Scan for the cell matching the given text and deliver its [X, Y] coordinate at center. 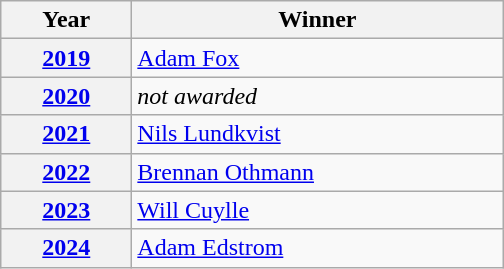
2020 [66, 96]
2023 [66, 210]
Adam Fox [318, 58]
2024 [66, 248]
2021 [66, 134]
Adam Edstrom [318, 248]
Brennan Othmann [318, 172]
Will Cuylle [318, 210]
2022 [66, 172]
Year [66, 20]
not awarded [318, 96]
Nils Lundkvist [318, 134]
Winner [318, 20]
2019 [66, 58]
